Provide the (x, y) coordinate of the cell's center where the given text is located.  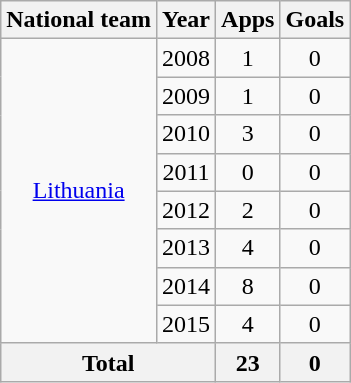
2012 (186, 210)
2011 (186, 172)
Goals (315, 20)
Year (186, 20)
2014 (186, 286)
2015 (186, 324)
23 (248, 362)
2010 (186, 134)
3 (248, 134)
2 (248, 210)
2008 (186, 58)
Total (108, 362)
2009 (186, 96)
2013 (186, 248)
8 (248, 286)
National team (79, 20)
Lithuania (79, 191)
Apps (248, 20)
